For the text-containing cell, return its midpoint in [X, Y] coordinate format. 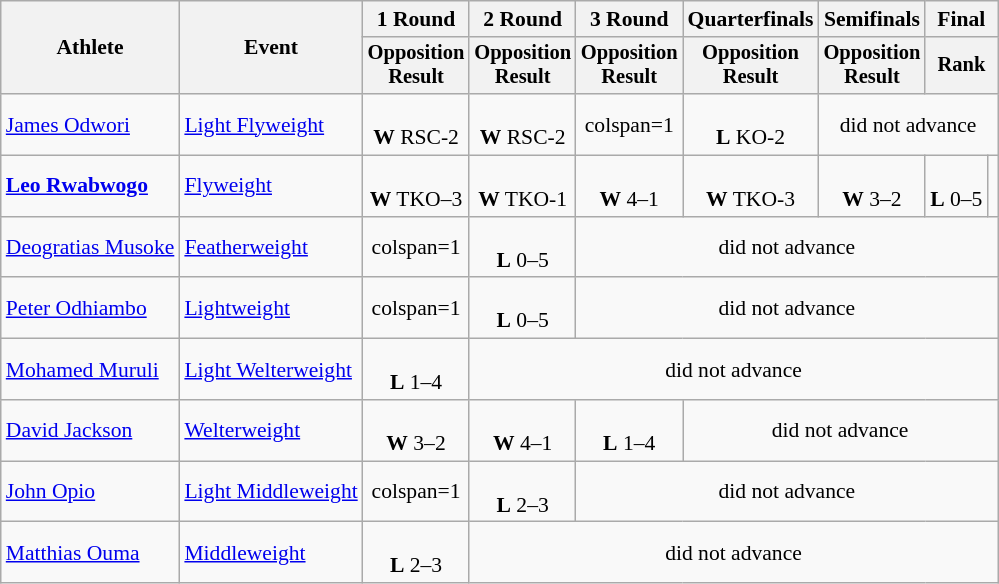
John Opio [90, 492]
Light Welterweight [270, 370]
Rank [961, 66]
W TKO–3 [416, 186]
Leo Rwabwogo [90, 186]
James Odwori [90, 124]
2 Round [522, 19]
L KO-2 [751, 124]
Matthias Ouma [90, 552]
1 Round [416, 19]
Mohamed Muruli [90, 370]
Welterweight [270, 430]
Semifinals [872, 19]
3 Round [630, 19]
Peter Odhiambo [90, 308]
Light Middleweight [270, 492]
Athlete [90, 48]
Final [961, 19]
Featherweight [270, 248]
W TKO-3 [751, 186]
Flyweight [270, 186]
Deogratias Musoke [90, 248]
Quarterfinals [751, 19]
Event [270, 48]
Lightweight [270, 308]
Light Flyweight [270, 124]
David Jackson [90, 430]
Middleweight [270, 552]
W TKO-1 [522, 186]
